Identify which cell holds the provided text, then report its (X, Y) central coordinate. 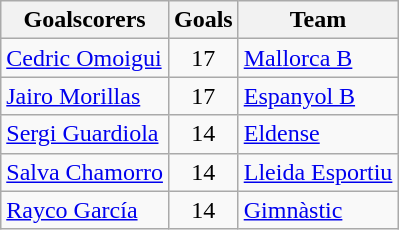
Rayco García (85, 210)
Espanyol B (318, 96)
Mallorca B (318, 58)
Sergi Guardiola (85, 134)
Cedric Omoigui (85, 58)
Jairo Morillas (85, 96)
Goals (203, 20)
Gimnàstic (318, 210)
Lleida Esportiu (318, 172)
Eldense (318, 134)
Goalscorers (85, 20)
Team (318, 20)
Salva Chamorro (85, 172)
